Pinpoint the cell where the given text exists, returning its [X, Y] midpoint coordinate. 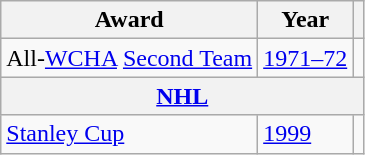
Award [130, 20]
1971–72 [306, 58]
All-WCHA Second Team [130, 58]
Year [306, 20]
NHL [182, 96]
1999 [306, 134]
Stanley Cup [130, 134]
